Scan for the cell matching the given text and deliver its [x, y] coordinate at center. 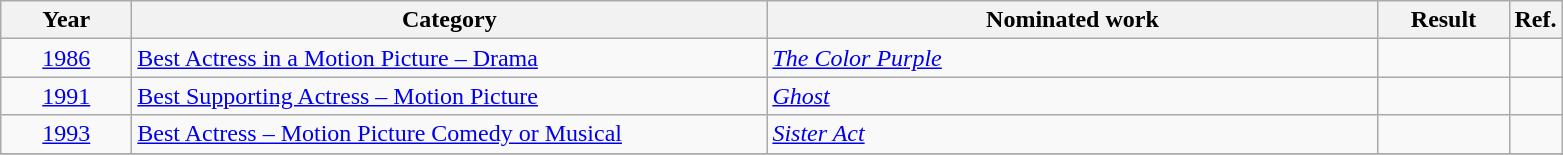
1991 [66, 96]
Year [66, 20]
Ghost [1072, 96]
Best Supporting Actress – Motion Picture [450, 96]
The Color Purple [1072, 58]
Ref. [1536, 20]
Best Actress in a Motion Picture – Drama [450, 58]
1993 [66, 134]
Category [450, 20]
Sister Act [1072, 134]
Best Actress – Motion Picture Comedy or Musical [450, 134]
1986 [66, 58]
Result [1444, 20]
Nominated work [1072, 20]
